Detect which cell encompasses the target text, then output its [X, Y] center coordinate. 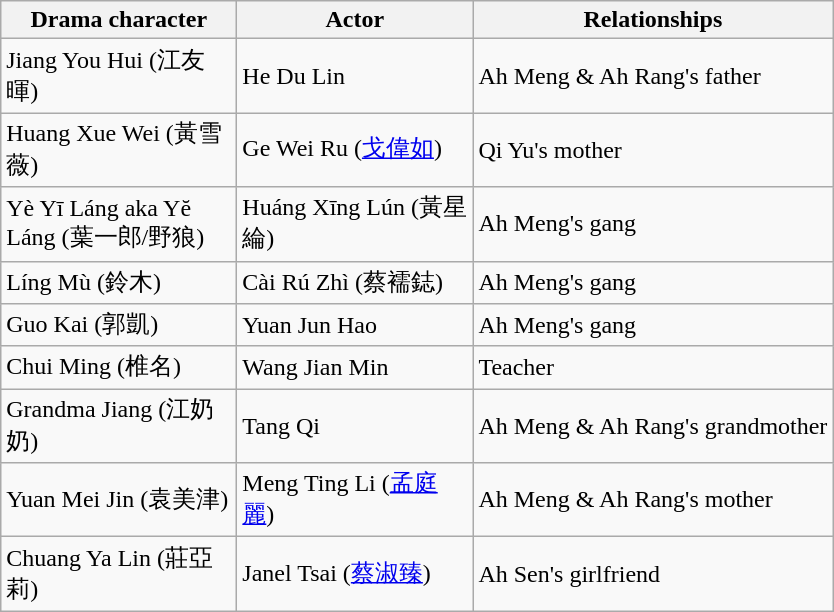
Drama character [119, 20]
Huang Xue Wei (黃雪薇) [119, 150]
Teacher [653, 368]
Jiang You Hui (江友暉) [119, 76]
Ah Sen's girlfriend [653, 574]
Guo Kai (郭凱) [119, 326]
Tang Qi [355, 426]
Cài Rú Zhì (蔡襦鋕) [355, 282]
Relationships [653, 20]
Meng Ting Li (孟庭麗) [355, 500]
Yè Yī Láng aka Yĕ Láng (葉一郎/野狼) [119, 224]
He Du Lin [355, 76]
Ge Wei Ru (戈偉如) [355, 150]
Yuan Jun Hao [355, 326]
Actor [355, 20]
Ah Meng & Ah Rang's mother [653, 500]
Chuang Ya Lin (莊亞莉) [119, 574]
Yuan Mei Jin (袁美津) [119, 500]
Chui Ming (椎名) [119, 368]
Wang Jian Min [355, 368]
Ah Meng & Ah Rang's father [653, 76]
Huáng Xīng Lún (黃星綸) [355, 224]
Grandma Jiang (江奶奶) [119, 426]
Janel Tsai (蔡淑臻) [355, 574]
Líng Mù (鈴木) [119, 282]
Ah Meng & Ah Rang's grandmother [653, 426]
Qi Yu's mother [653, 150]
